Find where the given text appears and provide that cell's center as (X, Y) coordinate. 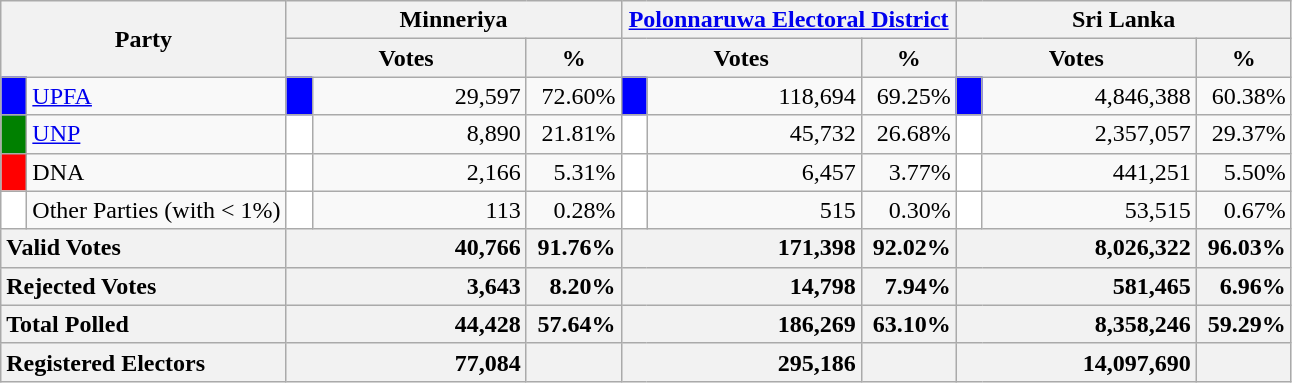
21.81% (574, 134)
7.94% (908, 286)
59.29% (1244, 324)
57.64% (574, 324)
8.20% (574, 286)
92.02% (908, 248)
Polonnaruwa Electoral District (788, 20)
Sri Lanka (1124, 20)
6,457 (754, 172)
Valid Votes (144, 248)
Other Parties (with < 1%) (156, 210)
14,798 (741, 286)
5.50% (1244, 172)
69.25% (908, 96)
186,269 (741, 324)
60.38% (1244, 96)
3.77% (908, 172)
DNA (156, 172)
2,166 (419, 172)
96.03% (1244, 248)
91.76% (574, 248)
29,597 (419, 96)
53,515 (1089, 210)
171,398 (741, 248)
72.60% (574, 96)
5.31% (574, 172)
26.68% (908, 134)
Registered Electors (144, 362)
Party (144, 39)
UNP (156, 134)
0.28% (574, 210)
0.67% (1244, 210)
8,026,322 (1076, 248)
441,251 (1089, 172)
UPFA (156, 96)
8,358,246 (1076, 324)
29.37% (1244, 134)
0.30% (908, 210)
295,186 (741, 362)
63.10% (908, 324)
Rejected Votes (144, 286)
118,694 (754, 96)
Minneriya (454, 20)
45,732 (754, 134)
14,097,690 (1076, 362)
515 (754, 210)
581,465 (1076, 286)
44,428 (406, 324)
113 (419, 210)
Total Polled (144, 324)
77,084 (406, 362)
2,357,057 (1089, 134)
3,643 (406, 286)
40,766 (406, 248)
6.96% (1244, 286)
8,890 (419, 134)
4,846,388 (1089, 96)
